Find where the given text appears and provide that cell's center as [X, Y] coordinate. 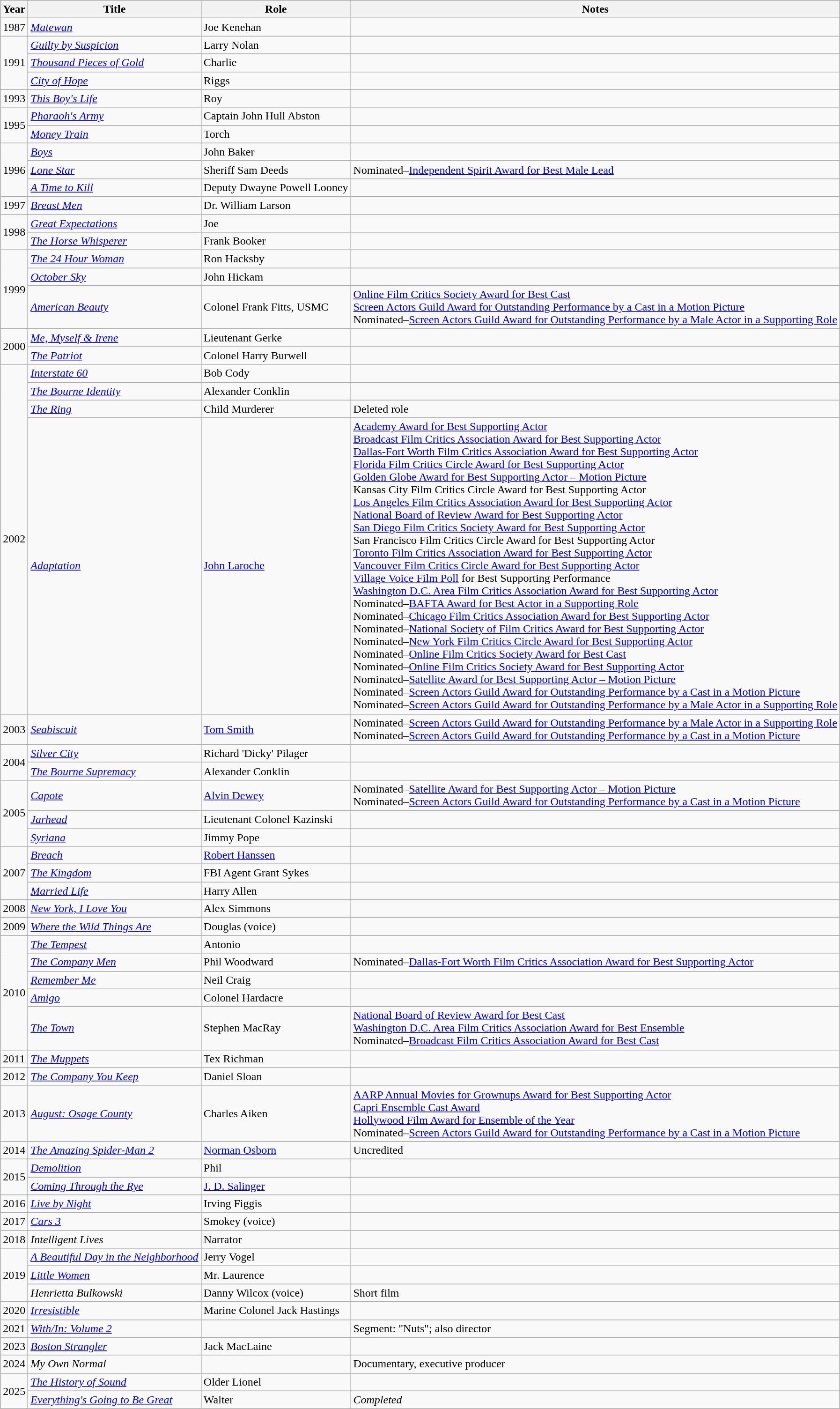
2024 [14, 1364]
Live by Night [114, 1204]
Segment: "Nuts"; also director [596, 1328]
Lieutenant Gerke [276, 338]
The Patriot [114, 356]
Pharaoh's Army [114, 116]
Seabiscuit [114, 729]
John Laroche [276, 566]
Narrator [276, 1239]
Irresistible [114, 1311]
The 24 Hour Woman [114, 259]
A Time to Kill [114, 187]
Antonio [276, 944]
Marine Colonel Jack Hastings [276, 1311]
Great Expectations [114, 223]
Mr. Laurence [276, 1275]
Captain John Hull Abston [276, 116]
2008 [14, 909]
The Amazing Spider-Man 2 [114, 1150]
Intelligent Lives [114, 1239]
Child Murderer [276, 409]
Completed [596, 1400]
Robert Hanssen [276, 855]
Lieutenant Colonel Kazinski [276, 819]
Tex Richman [276, 1059]
Adaptation [114, 566]
Deleted role [596, 409]
Phil [276, 1168]
Torch [276, 134]
This Boy's Life [114, 98]
Richard 'Dicky' Pilager [276, 753]
American Beauty [114, 307]
Nominated–Independent Spirit Award for Best Male Lead [596, 170]
Short film [596, 1293]
1987 [14, 27]
The Kingdom [114, 873]
Year [14, 9]
Where the Wild Things Are [114, 927]
2007 [14, 873]
Neil Craig [276, 980]
Title [114, 9]
Danny Wilcox (voice) [276, 1293]
Charlie [276, 63]
Riggs [276, 81]
The History of Sound [114, 1382]
Capote [114, 795]
2025 [14, 1391]
Tom Smith [276, 729]
Remember Me [114, 980]
2009 [14, 927]
Joe Kenehan [276, 27]
2003 [14, 729]
Guilty by Suspicion [114, 45]
2014 [14, 1150]
2013 [14, 1113]
Nominated–Dallas-Fort Worth Film Critics Association Award for Best Supporting Actor [596, 962]
1998 [14, 232]
2010 [14, 993]
The Muppets [114, 1059]
The Bourne Supremacy [114, 771]
The Ring [114, 409]
Cars 3 [114, 1222]
Charles Aiken [276, 1113]
Colonel Frank Fitts, USMC [276, 307]
Everything's Going to Be Great [114, 1400]
Married Life [114, 891]
2000 [14, 347]
John Baker [276, 152]
Syriana [114, 837]
John Hickam [276, 277]
2002 [14, 539]
August: Osage County [114, 1113]
Walter [276, 1400]
Uncredited [596, 1150]
Daniel Sloan [276, 1076]
1995 [14, 125]
J. D. Salinger [276, 1186]
Norman Osborn [276, 1150]
Colonel Hardacre [276, 998]
2004 [14, 762]
October Sky [114, 277]
Smokey (voice) [276, 1222]
Joe [276, 223]
Ron Hacksby [276, 259]
Documentary, executive producer [596, 1364]
Silver City [114, 753]
Henrietta Bulkowski [114, 1293]
The Company Men [114, 962]
My Own Normal [114, 1364]
The Town [114, 1028]
The Company You Keep [114, 1076]
2012 [14, 1076]
2017 [14, 1222]
1999 [14, 289]
2015 [14, 1177]
Breach [114, 855]
Breast Men [114, 205]
Boston Strangler [114, 1346]
Matewan [114, 27]
Irving Figgis [276, 1204]
Demolition [114, 1168]
Coming Through the Rye [114, 1186]
2023 [14, 1346]
2020 [14, 1311]
Deputy Dwayne Powell Looney [276, 187]
Harry Allen [276, 891]
Larry Nolan [276, 45]
Stephen MacRay [276, 1028]
Alex Simmons [276, 909]
Me, Myself & Irene [114, 338]
Dr. William Larson [276, 205]
Sheriff Sam Deeds [276, 170]
Notes [596, 9]
City of Hope [114, 81]
New York, I Love You [114, 909]
Jerry Vogel [276, 1257]
Bob Cody [276, 373]
Jarhead [114, 819]
The Tempest [114, 944]
Money Train [114, 134]
2005 [14, 813]
The Horse Whisperer [114, 241]
The Bourne Identity [114, 391]
Amigo [114, 998]
1996 [14, 170]
Jimmy Pope [276, 837]
Little Women [114, 1275]
1993 [14, 98]
1991 [14, 63]
A Beautiful Day in the Neighborhood [114, 1257]
Role [276, 9]
Phil Woodward [276, 962]
2019 [14, 1275]
Roy [276, 98]
Interstate 60 [114, 373]
2011 [14, 1059]
Jack MacLaine [276, 1346]
1997 [14, 205]
FBI Agent Grant Sykes [276, 873]
Colonel Harry Burwell [276, 356]
Older Lionel [276, 1382]
Lone Star [114, 170]
Alvin Dewey [276, 795]
Frank Booker [276, 241]
2016 [14, 1204]
Boys [114, 152]
2018 [14, 1239]
Douglas (voice) [276, 927]
2021 [14, 1328]
Thousand Pieces of Gold [114, 63]
With/In: Volume 2 [114, 1328]
